Determine the [x, y] coordinate at the center of the cell enclosing the given text.  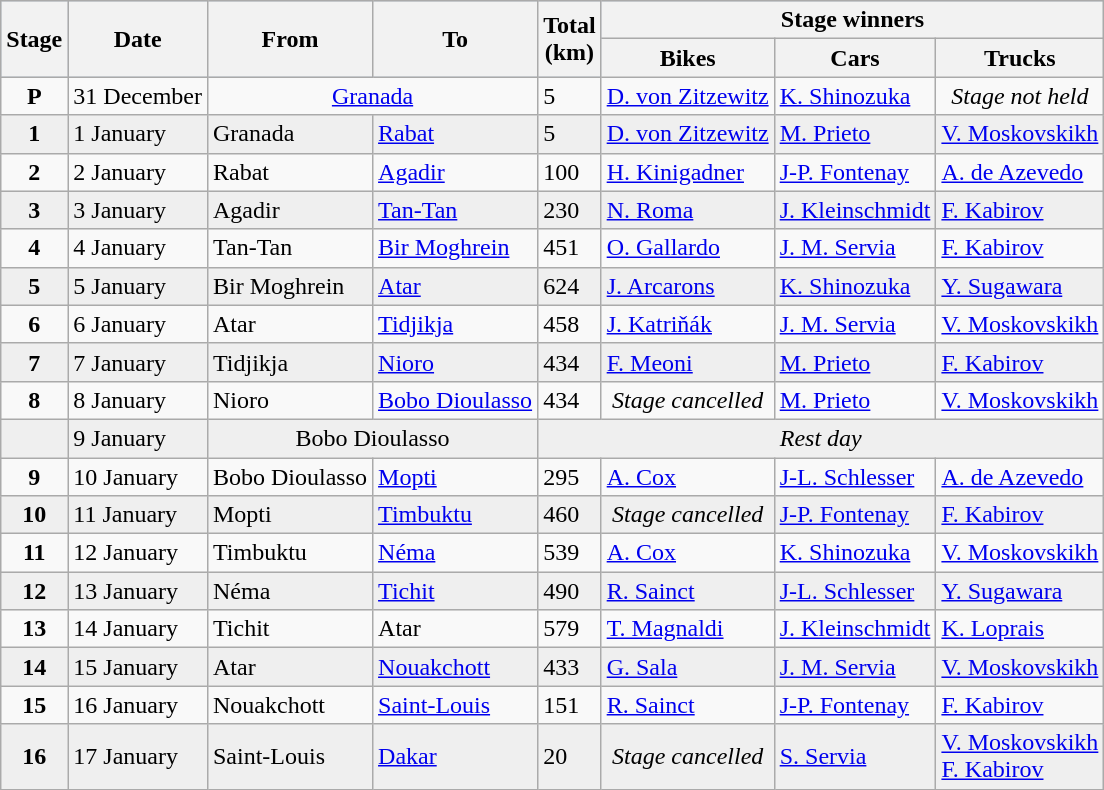
6 January [138, 324]
2 [34, 172]
8 [34, 400]
11 [34, 553]
3 January [138, 210]
14 January [138, 629]
433 [570, 667]
13 [34, 629]
15 [34, 705]
Trucks [1020, 58]
Total(km) [570, 39]
F. Meoni [688, 362]
451 [570, 248]
13 January [138, 591]
16 January [138, 705]
From [290, 39]
100 [570, 172]
H. Kinigadner [688, 172]
7 [34, 362]
12 January [138, 553]
Cars [855, 58]
460 [570, 515]
539 [570, 553]
4 [34, 248]
9 January [138, 438]
N. Roma [688, 210]
T. Magnaldi [688, 629]
Stage winners [852, 20]
11 January [138, 515]
295 [570, 477]
10 January [138, 477]
K. Loprais [1020, 629]
458 [570, 324]
7 January [138, 362]
J. Arcarons [688, 286]
490 [570, 591]
10 [34, 515]
S. Servia [855, 756]
1 [34, 134]
17 January [138, 756]
J. Katriňák [688, 324]
6 [34, 324]
Rest day [821, 438]
151 [570, 705]
16 [34, 756]
V. Moskovskikh F. Kabirov [1020, 756]
4 January [138, 248]
To [456, 39]
624 [570, 286]
Dakar [456, 756]
20 [570, 756]
579 [570, 629]
Date [138, 39]
G. Sala [688, 667]
P [34, 96]
2 January [138, 172]
14 [34, 667]
Bikes [688, 58]
5 January [138, 286]
3 [34, 210]
31 December [138, 96]
230 [570, 210]
8 January [138, 400]
9 [34, 477]
Stage not held [1020, 96]
Stage [34, 39]
1 January [138, 134]
15 January [138, 667]
12 [34, 591]
O. Gallardo [688, 248]
